Capture the cell that displays the provided text and extract its [x, y] central coordinate. 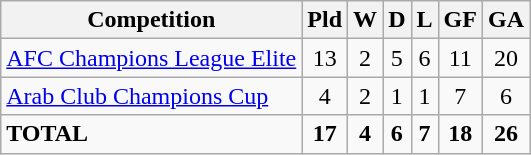
26 [506, 134]
GF [460, 20]
5 [397, 58]
17 [325, 134]
11 [460, 58]
W [366, 20]
Competition [152, 20]
L [424, 20]
TOTAL [152, 134]
AFC Champions League Elite [152, 58]
20 [506, 58]
13 [325, 58]
Pld [325, 20]
GA [506, 20]
D [397, 20]
Arab Club Champions Cup [152, 96]
18 [460, 134]
